Scan for the cell matching the given text and deliver its (x, y) coordinate at center. 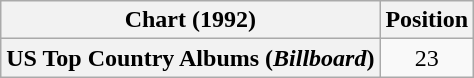
US Top Country Albums (Billboard) (190, 58)
23 (427, 58)
Position (427, 20)
Chart (1992) (190, 20)
